Search for the cell housing the specified text and yield its (x, y) center coordinate. 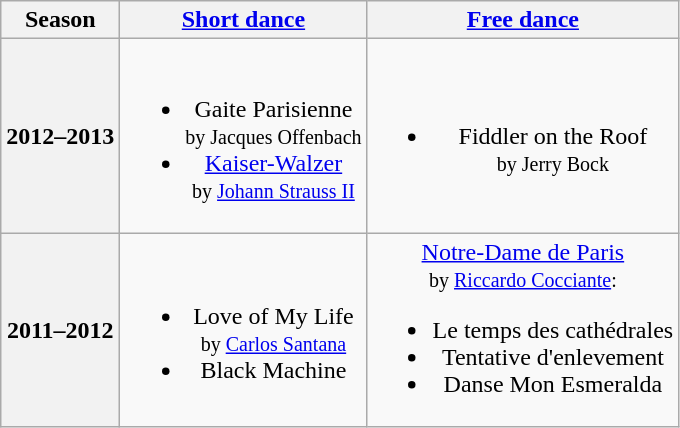
2011–2012 (60, 330)
Short dance (244, 20)
Season (60, 20)
Love of My Life by Carlos Santana Black Machine (244, 330)
Free dance (523, 20)
Notre-Dame de Paris by Riccardo Cocciante: Le temps des cathédralesTentative d'enlevementDanse Mon Esmeralda (523, 330)
Fiddler on the Roof by Jerry Bock (523, 136)
Gaite Parisienne by Jacques Offenbach Kaiser-Walzer by Johann Strauss II (244, 136)
2012–2013 (60, 136)
